For the text-containing cell, return its midpoint in (X, Y) coordinate format. 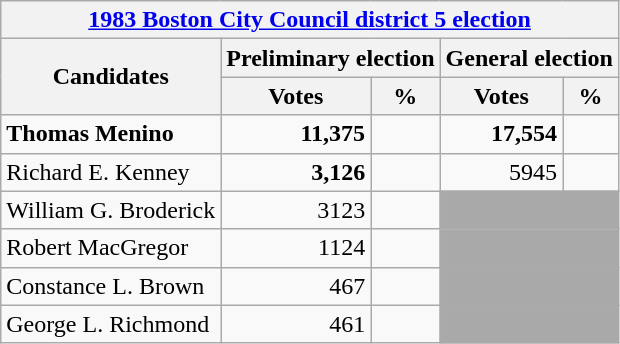
Constance L. Brown (111, 286)
Preliminary election (330, 58)
11,375 (296, 134)
1124 (296, 248)
467 (296, 286)
William G. Broderick (111, 210)
5945 (502, 172)
Thomas Menino (111, 134)
17,554 (502, 134)
General election (529, 58)
Candidates (111, 77)
Richard E. Kenney (111, 172)
1983 Boston City Council district 5 election (310, 20)
George L. Richmond (111, 324)
3123 (296, 210)
3,126 (296, 172)
461 (296, 324)
Robert MacGregor (111, 248)
